Return (x, y) of the center of cell containing provided text 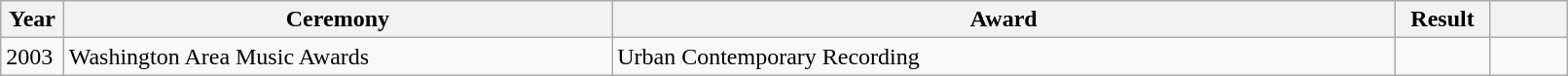
2003 (32, 57)
Ceremony (338, 19)
Urban Contemporary Recording (1004, 57)
Award (1004, 19)
Result (1442, 19)
Washington Area Music Awards (338, 57)
Year (32, 19)
